For the text-containing cell, return its midpoint in (x, y) coordinate format. 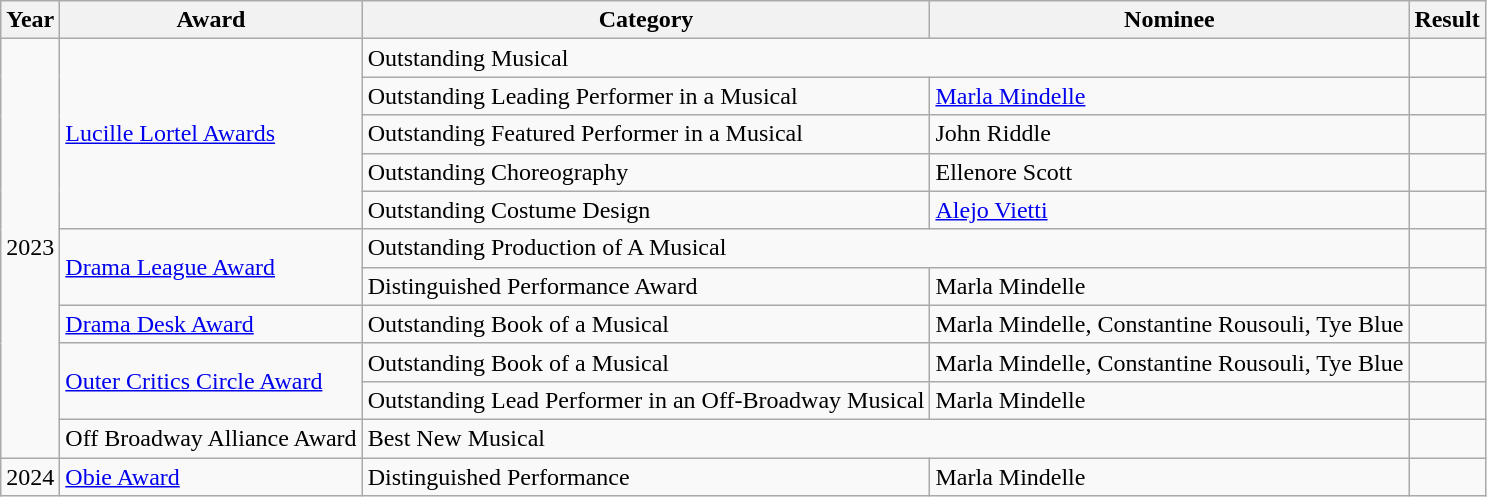
Outstanding Lead Performer in an Off-Broadway Musical (646, 400)
Best New Musical (886, 438)
Distinguished Performance Award (646, 286)
Outstanding Leading Performer in a Musical (646, 96)
Outstanding Musical (886, 58)
Year (30, 20)
2024 (30, 477)
Outstanding Featured Performer in a Musical (646, 134)
Off Broadway Alliance Award (211, 438)
Alejo Vietti (1170, 210)
John Riddle (1170, 134)
Outstanding Production of A Musical (886, 248)
Obie Award (211, 477)
Distinguished Performance (646, 477)
Lucille Lortel Awards (211, 134)
Award (211, 20)
2023 (30, 248)
Outstanding Costume Design (646, 210)
Drama Desk Award (211, 324)
Ellenore Scott (1170, 172)
Outer Critics Circle Award (211, 381)
Drama League Award (211, 267)
Nominee (1170, 20)
Result (1447, 20)
Category (646, 20)
Outstanding Choreography (646, 172)
